Scan for the cell matching the given text and deliver its [x, y] coordinate at center. 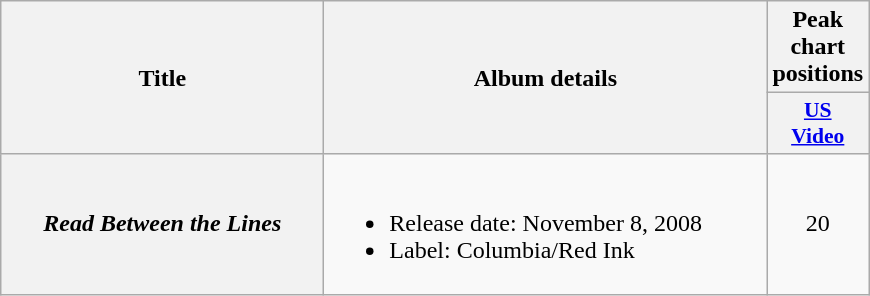
Peak chart positions [818, 47]
Album details [546, 78]
20 [818, 224]
Release date: November 8, 2008Label: Columbia/Red Ink [546, 224]
USVideo [818, 124]
Read Between the Lines [162, 224]
Title [162, 78]
